Scan for the cell matching the given text and deliver its [X, Y] coordinate at center. 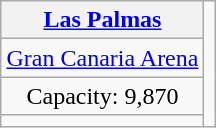
Las Palmas [102, 20]
Capacity: 9,870 [102, 96]
Gran Canaria Arena [102, 58]
